Capture the cell that displays the provided text and extract its (X, Y) central coordinate. 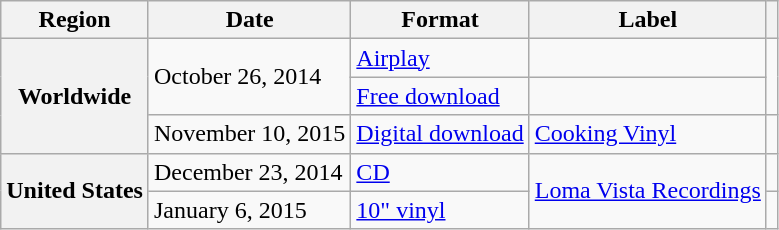
December 23, 2014 (249, 172)
United States (75, 191)
Free download (440, 96)
Airplay (440, 58)
Cooking Vinyl (648, 134)
10" vinyl (440, 210)
Date (249, 20)
Digital download (440, 134)
Worldwide (75, 96)
Region (75, 20)
Format (440, 20)
January 6, 2015 (249, 210)
CD (440, 172)
Loma Vista Recordings (648, 191)
October 26, 2014 (249, 77)
Label (648, 20)
November 10, 2015 (249, 134)
